Return [x, y] of the center of cell containing provided text 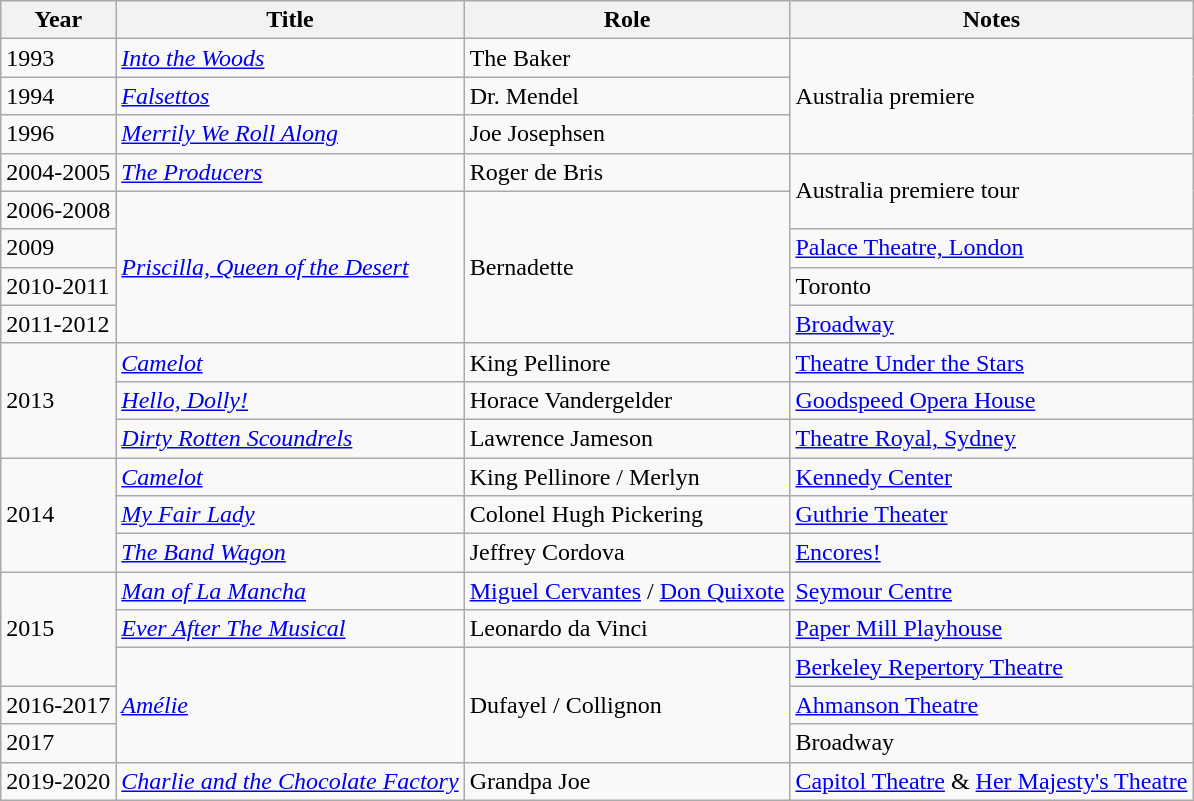
2009 [58, 248]
1996 [58, 134]
The Producers [290, 172]
Australia premiere [992, 96]
Seymour Centre [992, 591]
Theatre Under the Stars [992, 362]
Palace Theatre, London [992, 248]
2014 [58, 515]
Guthrie Theater [992, 515]
Roger de Bris [627, 172]
Amélie [290, 705]
Lawrence Jameson [627, 438]
Dirty Rotten Scoundrels [290, 438]
Ahmanson Theatre [992, 705]
Paper Mill Playhouse [992, 629]
King Pellinore / Merlyn [627, 477]
Encores! [992, 553]
Joe Josephsen [627, 134]
Capitol Theatre & Her Majesty's Theatre [992, 781]
Title [290, 20]
Colonel Hugh Pickering [627, 515]
Falsettos [290, 96]
Dr. Mendel [627, 96]
Goodspeed Opera House [992, 400]
2006-2008 [58, 210]
2017 [58, 743]
Toronto [992, 286]
Hello, Dolly! [290, 400]
2004-2005 [58, 172]
2015 [58, 629]
The Baker [627, 58]
Australia premiere tour [992, 191]
Jeffrey Cordova [627, 553]
Miguel Cervantes / Don Quixote [627, 591]
Year [58, 20]
Into the Woods [290, 58]
Charlie and the Chocolate Factory [290, 781]
2010-2011 [58, 286]
The Band Wagon [290, 553]
Notes [992, 20]
2019-2020 [58, 781]
2013 [58, 400]
King Pellinore [627, 362]
Theatre Royal, Sydney [992, 438]
2016-2017 [58, 705]
My Fair Lady [290, 515]
Priscilla, Queen of the Desert [290, 267]
Dufayel / Collignon [627, 705]
Grandpa Joe [627, 781]
1994 [58, 96]
Kennedy Center [992, 477]
2011-2012 [58, 324]
Role [627, 20]
Leonardo da Vinci [627, 629]
Merrily We Roll Along [290, 134]
Horace Vandergelder [627, 400]
1993 [58, 58]
Berkeley Repertory Theatre [992, 667]
Bernadette [627, 267]
Ever After The Musical [290, 629]
Man of La Mancha [290, 591]
